Find where the given text appears and provide that cell's center as [x, y] coordinate. 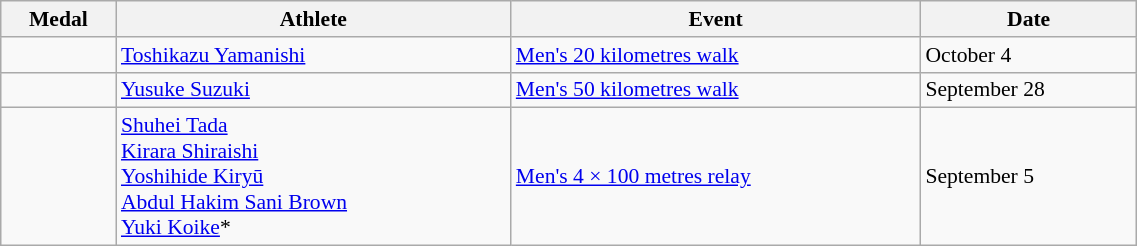
September 5 [1028, 177]
Date [1028, 19]
September 28 [1028, 90]
Men's 4 × 100 metres relay [716, 177]
Yusuke Suzuki [314, 90]
Shuhei TadaKirara ShiraishiYoshihide KiryūAbdul Hakim Sani BrownYuki Koike* [314, 177]
October 4 [1028, 55]
Toshikazu Yamanishi [314, 55]
Event [716, 19]
Athlete [314, 19]
Men's 20 kilometres walk [716, 55]
Men's 50 kilometres walk [716, 90]
Medal [58, 19]
